Output the (x, y) coordinate of the center of the cell containing the given text.  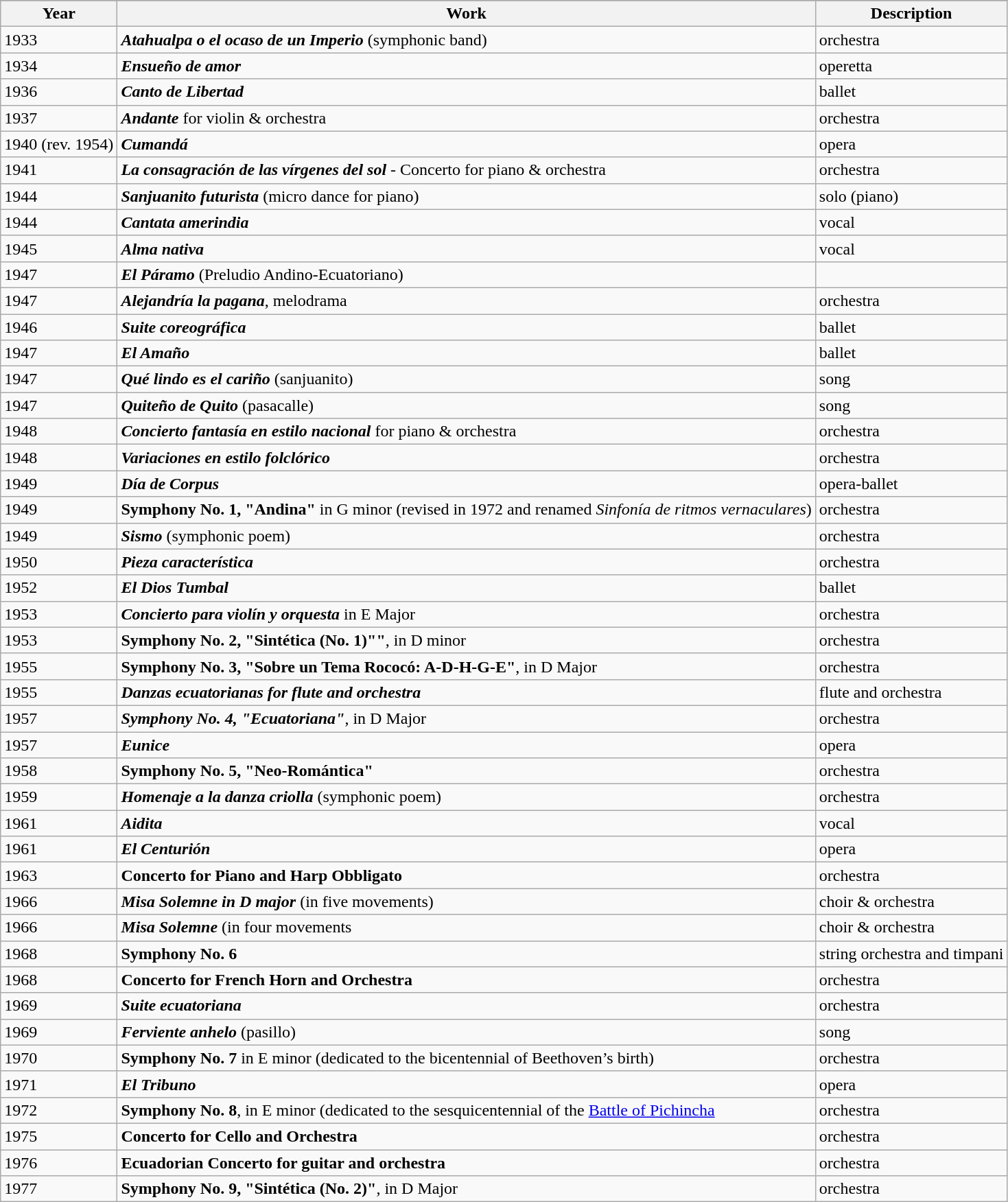
Cantata amerindia (467, 222)
Pieza característica (467, 562)
El Centurión (467, 849)
solo (piano) (911, 196)
Andante for violin & orchestra (467, 118)
Alejandría la pagana, melodrama (467, 300)
string orchestra and timpani (911, 954)
Symphony No. 8, in E minor (dedicated to the sesquicentennial of the Battle of Pichincha (467, 1110)
1975 (59, 1136)
Danzas ecuatorianas for flute and orchestra (467, 692)
1950 (59, 562)
Concerto for Piano and Harp Obbligato (467, 875)
1936 (59, 92)
Symphony No. 1, "Andina" in G minor (revised in 1972 and renamed Sinfonía de ritmos vernaculares) (467, 510)
Sanjuanito futurista (micro dance for piano) (467, 196)
Día de Corpus (467, 484)
Concierto para violín y orquesta in E Major (467, 614)
Symphony No. 5, "Neo-Romántica" (467, 771)
1959 (59, 797)
1970 (59, 1058)
Misa Solemne (in four movements (467, 928)
1945 (59, 248)
Ensueño de amor (467, 66)
El Amaño (467, 353)
Homenaje a la danza criolla (symphonic poem) (467, 797)
operetta (911, 66)
Symphony No. 6 (467, 954)
Symphony No. 4, "Ecuatoriana", in D Major (467, 718)
Aidita (467, 823)
Atahualpa o el ocaso de un Imperio (symphonic band) (467, 40)
La consagración de las vírgenes del sol - Concerto for piano & orchestra (467, 170)
Qué lindo es el cariño (sanjuanito) (467, 379)
Sismo (symphonic poem) (467, 536)
Ecuadorian Concerto for guitar and orchestra (467, 1163)
1933 (59, 40)
Concierto fantasía en estilo nacional for piano & orchestra (467, 432)
1946 (59, 327)
Symphony No. 9, "Sintética (No. 2)", in D Major (467, 1189)
1963 (59, 875)
Concerto for French Horn and Orchestra (467, 980)
1937 (59, 118)
1940 (rev. 1954) (59, 144)
Suite ecuatoriana (467, 1006)
Work (467, 14)
Eunice (467, 744)
El Páramo (Preludio Andino-Ecuatoriano) (467, 274)
1977 (59, 1189)
Cumandá (467, 144)
El Tribuno (467, 1084)
El Dios Tumbal (467, 588)
Year (59, 14)
Misa Solemne in D major (in five movements) (467, 901)
1952 (59, 588)
Quiteño de Quito (pasacalle) (467, 405)
Suite coreográfica (467, 327)
Alma nativa (467, 248)
Canto de Libertad (467, 92)
1941 (59, 170)
1976 (59, 1163)
1958 (59, 771)
Symphony No. 7 in E minor (dedicated to the bicentennial of Beethoven’s birth) (467, 1058)
Ferviente anhelo (pasillo) (467, 1032)
1971 (59, 1084)
Variaciones en estilo folclórico (467, 458)
Description (911, 14)
1934 (59, 66)
Symphony No. 2, "Sintética (No. 1)"", in D minor (467, 640)
Concerto for Cello and Orchestra (467, 1136)
opera-ballet (911, 484)
Symphony No. 3, "Sobre un Tema Rococó: A-D-H-G-E", in D Major (467, 666)
flute and orchestra (911, 692)
1972 (59, 1110)
